Determine the (x, y) coordinate at the center of the cell enclosing the given text.  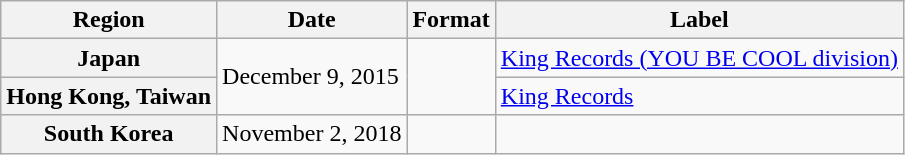
King Records (699, 96)
South Korea (109, 134)
Region (109, 20)
Label (699, 20)
Format (451, 20)
King Records (YOU BE COOL division) (699, 58)
December 9, 2015 (312, 77)
November 2, 2018 (312, 134)
Japan (109, 58)
Hong Kong, Taiwan (109, 96)
Date (312, 20)
